Extract the (X, Y) coordinate from the center of the cell holding the provided text.  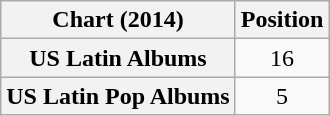
Position (282, 20)
US Latin Albums (118, 58)
US Latin Pop Albums (118, 96)
Chart (2014) (118, 20)
16 (282, 58)
5 (282, 96)
